Return the [X, Y] coordinate for the center point of the cell that contains the specified text.  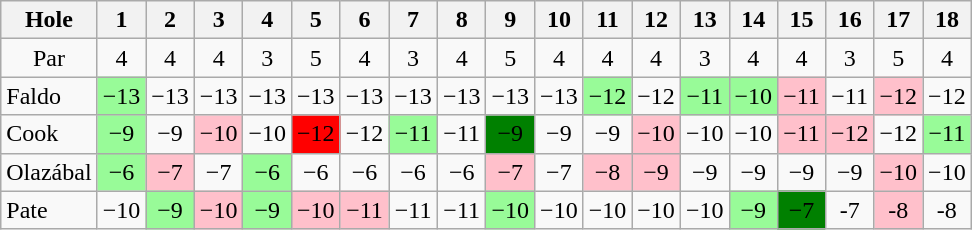
18 [948, 20]
16 [850, 20]
1 [122, 20]
7 [414, 20]
9 [510, 20]
15 [802, 20]
Cook [49, 134]
Faldo [49, 96]
14 [754, 20]
Olazábal [49, 172]
13 [704, 20]
11 [608, 20]
-7 [850, 210]
−8 [608, 172]
8 [462, 20]
Hole [49, 20]
Pate [49, 210]
2 [170, 20]
6 [364, 20]
10 [560, 20]
17 [898, 20]
Par [49, 58]
12 [656, 20]
